Identify which cell holds the provided text, then report its (x, y) central coordinate. 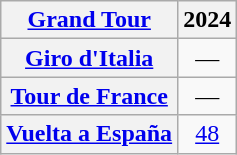
Vuelta a España (90, 134)
Grand Tour (90, 20)
48 (208, 134)
Tour de France (90, 96)
Giro d'Italia (90, 58)
2024 (208, 20)
